Return the [x, y] coordinate for the center point of the cell that contains the specified text.  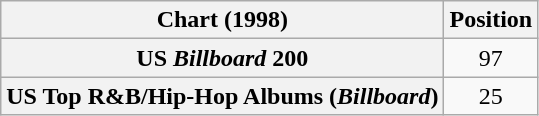
Position [491, 20]
25 [491, 96]
97 [491, 58]
US Billboard 200 [222, 58]
Chart (1998) [222, 20]
US Top R&B/Hip-Hop Albums (Billboard) [222, 96]
